Capture the cell that displays the provided text and extract its [x, y] central coordinate. 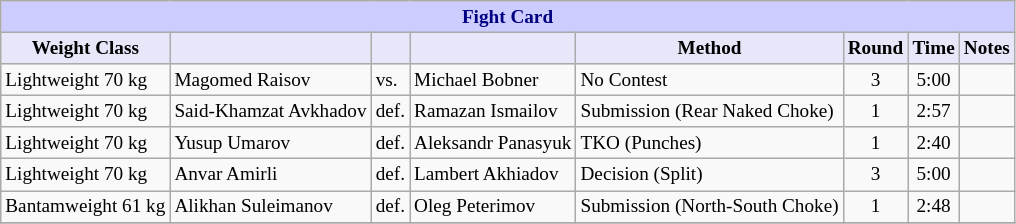
Time [934, 48]
Fight Card [508, 17]
Oleg Peterimov [493, 206]
Submission (North-South Choke) [710, 206]
Said-Khamzat Avkhadov [270, 111]
Magomed Raisov [270, 80]
2:57 [934, 111]
Alikhan Suleimanov [270, 206]
2:40 [934, 143]
Method [710, 48]
2:48 [934, 206]
Weight Class [86, 48]
Anvar Amirli [270, 175]
vs. [390, 80]
Aleksandr Panasyuk [493, 143]
Michael Bobner [493, 80]
Submission (Rear Naked Choke) [710, 111]
Round [876, 48]
No Contest [710, 80]
TKO (Punches) [710, 143]
Yusup Umarov [270, 143]
Decision (Split) [710, 175]
Ramazan Ismailov [493, 111]
Bantamweight 61 kg [86, 206]
Notes [986, 48]
Lambert Akhiadov [493, 175]
